Return the (X, Y) coordinate for the center point of the cell that contains the specified text.  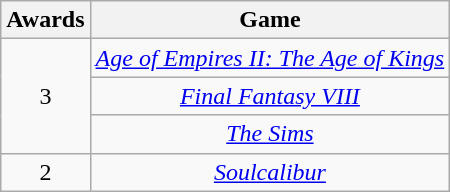
3 (46, 96)
Game (270, 20)
The Sims (270, 134)
Age of Empires II: The Age of Kings (270, 58)
Final Fantasy VIII (270, 96)
Soulcalibur (270, 172)
Awards (46, 20)
2 (46, 172)
